Determine the (X, Y) coordinate at the center of the cell enclosing the given text.  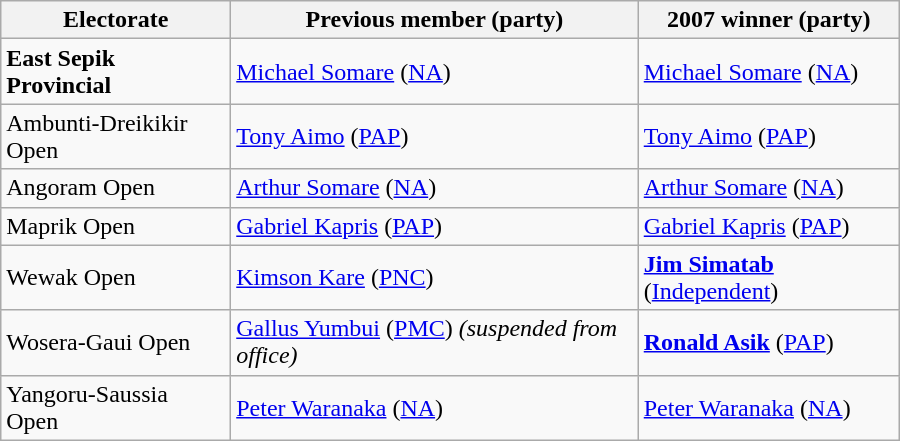
Kimson Kare (PNC) (435, 278)
Previous member (party) (435, 20)
Ronald Asik (PAP) (768, 342)
Ambunti-Dreikikir Open (116, 136)
Jim Simatab (Independent) (768, 278)
East Sepik Provincial (116, 72)
Electorate (116, 20)
Maprik Open (116, 226)
Wosera-Gaui Open (116, 342)
Wewak Open (116, 278)
Gallus Yumbui (PMC) (suspended from office) (435, 342)
2007 winner (party) (768, 20)
Angoram Open (116, 188)
Yangoru-Saussia Open (116, 408)
